From the cell containing the given text, extract its center point as (x, y) coordinate. 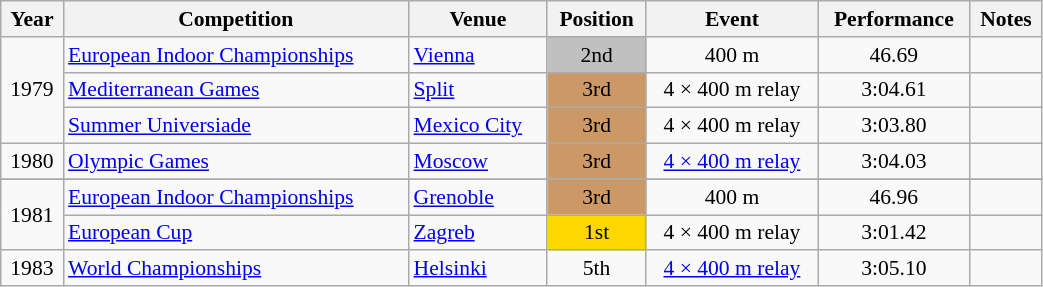
Grenoble (478, 197)
1st (596, 233)
European Cup (236, 233)
5th (596, 269)
3:01.42 (894, 233)
Notes (1006, 19)
1980 (32, 162)
Moscow (478, 162)
Helsinki (478, 269)
Event (732, 19)
3:04.61 (894, 90)
Performance (894, 19)
Year (32, 19)
2nd (596, 55)
Split (478, 90)
3:04.03 (894, 162)
46.96 (894, 197)
Summer Universiade (236, 126)
World Championships (236, 269)
Competition (236, 19)
Mediterranean Games (236, 90)
1979 (32, 90)
3:03.80 (894, 126)
Position (596, 19)
1981 (32, 214)
Vienna (478, 55)
1983 (32, 269)
Zagreb (478, 233)
Venue (478, 19)
3:05.10 (894, 269)
46.69 (894, 55)
Mexico City (478, 126)
Olympic Games (236, 162)
